Extract the [X, Y] coordinate from the center of the cell holding the provided text.  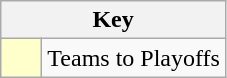
Teams to Playoffs [134, 58]
Key [114, 20]
